Identify which cell holds the provided text, then report its [X, Y] central coordinate. 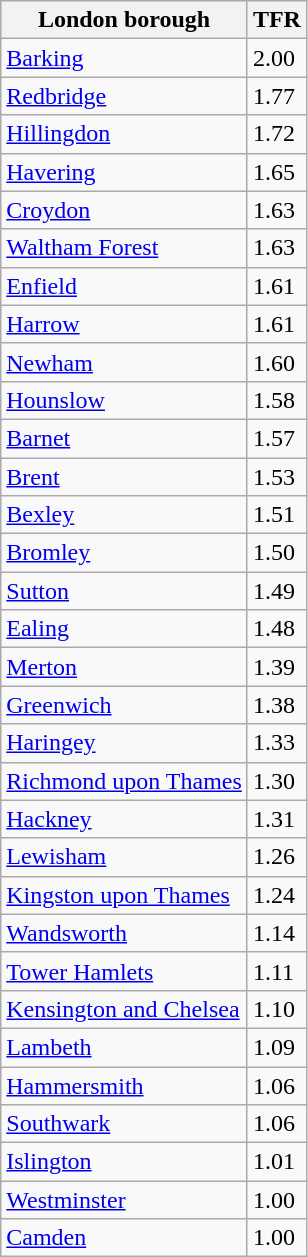
Bexley [124, 515]
Southwark [124, 1124]
Sutton [124, 591]
Islington [124, 1162]
Hillingdon [124, 134]
Barking [124, 58]
1.57 [276, 438]
Greenwich [124, 705]
1.58 [276, 400]
Wandsworth [124, 933]
1.01 [276, 1162]
1.26 [276, 857]
1.53 [276, 477]
1.09 [276, 1047]
Haringey [124, 743]
Merton [124, 667]
1.39 [276, 667]
Hounslow [124, 400]
1.10 [276, 1009]
London borough [124, 20]
Waltham Forest [124, 248]
1.14 [276, 933]
1.51 [276, 515]
1.33 [276, 743]
1.11 [276, 971]
1.72 [276, 134]
Enfield [124, 286]
Tower Hamlets [124, 971]
Westminster [124, 1200]
Redbridge [124, 96]
Lambeth [124, 1047]
2.00 [276, 58]
Ealing [124, 629]
Lewisham [124, 857]
1.31 [276, 819]
Harrow [124, 324]
1.48 [276, 629]
TFR [276, 20]
1.65 [276, 172]
1.50 [276, 553]
Brent [124, 477]
Kensington and Chelsea [124, 1009]
Barnet [124, 438]
Croydon [124, 210]
Hammersmith [124, 1085]
Bromley [124, 553]
Kingston upon Thames [124, 895]
1.24 [276, 895]
1.77 [276, 96]
1.60 [276, 362]
Richmond upon Thames [124, 781]
Camden [124, 1238]
1.49 [276, 591]
Hackney [124, 819]
1.30 [276, 781]
Havering [124, 172]
Newham [124, 362]
1.38 [276, 705]
